Return the (x, y) coordinate for the center point of the cell that contains the specified text.  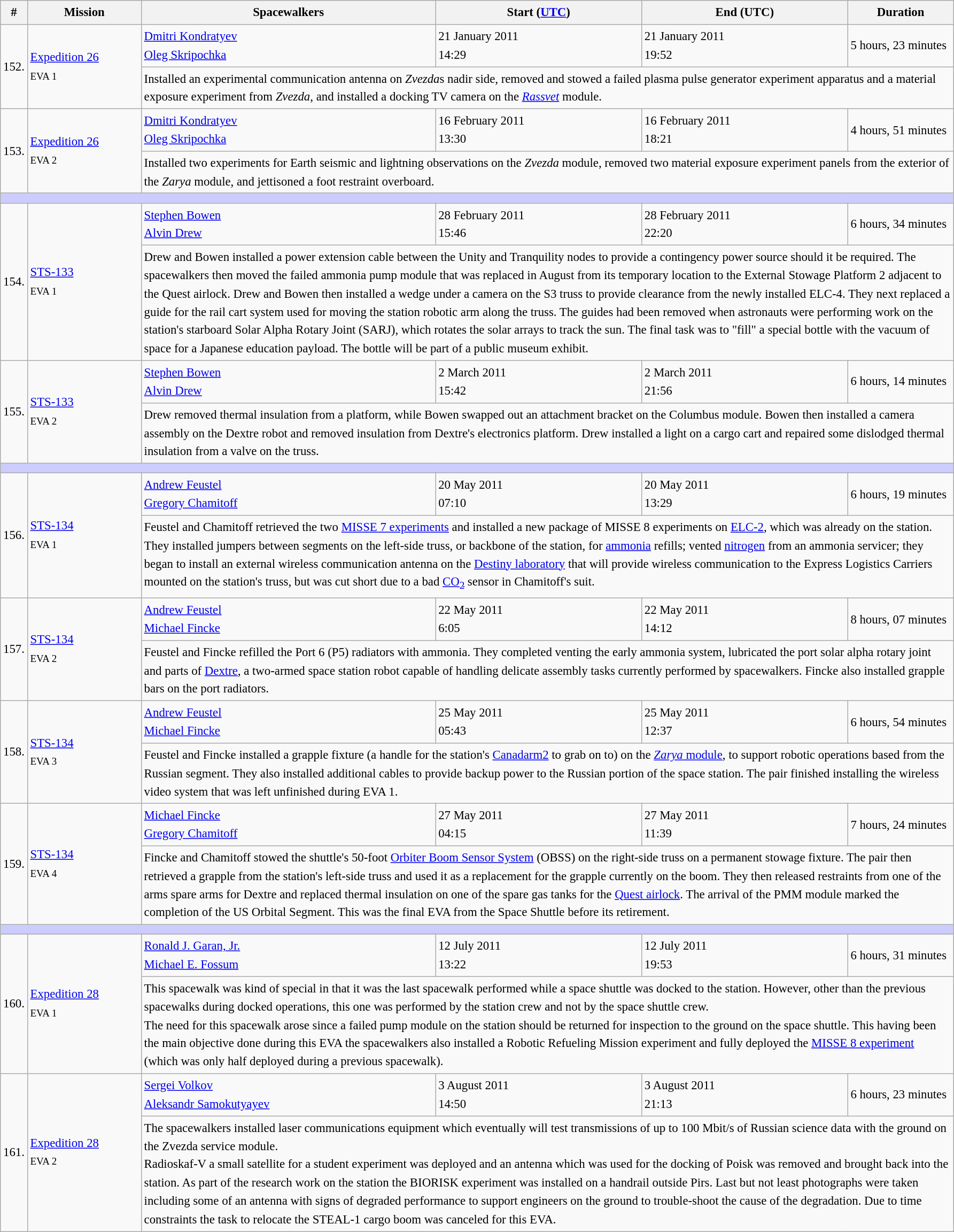
# (14, 13)
21 January 201119:52 (744, 46)
6 hours, 23 minutes (901, 1095)
6 hours, 54 minutes (901, 722)
Expedition 26EVA 2 (84, 151)
157. (14, 650)
STS-133EVA 2 (84, 412)
STS-134EVA 2 (84, 650)
20 May 201107:10 (539, 494)
6 hours, 34 minutes (901, 225)
3 August 201114:50 (539, 1095)
25 May 201105:43 (539, 722)
5 hours, 23 minutes (901, 46)
STS-134EVA 1 (84, 536)
12 July 201113:22 (539, 955)
4 hours, 51 minutes (901, 130)
Andrew Feustel Gregory Chamitoff (289, 494)
152. (14, 67)
28 February 201122:20 (744, 225)
Michael Fincke Gregory Chamitoff (289, 825)
2 March 201121:56 (744, 382)
2 March 201115:42 (539, 382)
Ronald J. Garan, Jr. Michael E. Fossum (289, 955)
Expedition 28EVA 1 (84, 1004)
6 hours, 31 minutes (901, 955)
6 hours, 19 minutes (901, 494)
154. (14, 282)
28 February 201115:46 (539, 225)
Start (UTC) (539, 13)
16 February 201118:21 (744, 130)
12 July 201119:53 (744, 955)
27 May 201104:15 (539, 825)
159. (14, 864)
STS-133EVA 1 (84, 282)
3 August 201121:13 (744, 1095)
STS-134EVA 4 (84, 864)
16 February 201113:30 (539, 130)
155. (14, 412)
153. (14, 151)
21 January 201114:29 (539, 46)
161. (14, 1153)
Duration (901, 13)
Mission (84, 13)
158. (14, 752)
End (UTC) (744, 13)
8 hours, 07 minutes (901, 619)
7 hours, 24 minutes (901, 825)
20 May 201113:29 (744, 494)
Spacewalkers (289, 13)
STS-134EVA 3 (84, 752)
25 May 201112:37 (744, 722)
27 May 201111:39 (744, 825)
Expedition 26EVA 1 (84, 67)
6 hours, 14 minutes (901, 382)
160. (14, 1004)
156. (14, 536)
Sergei Volkov Aleksandr Samokutyayev (289, 1095)
22 May 20116:05 (539, 619)
Expedition 28EVA 2 (84, 1153)
22 May 201114:12 (744, 619)
